For the text-containing cell, return its midpoint in [X, Y] coordinate format. 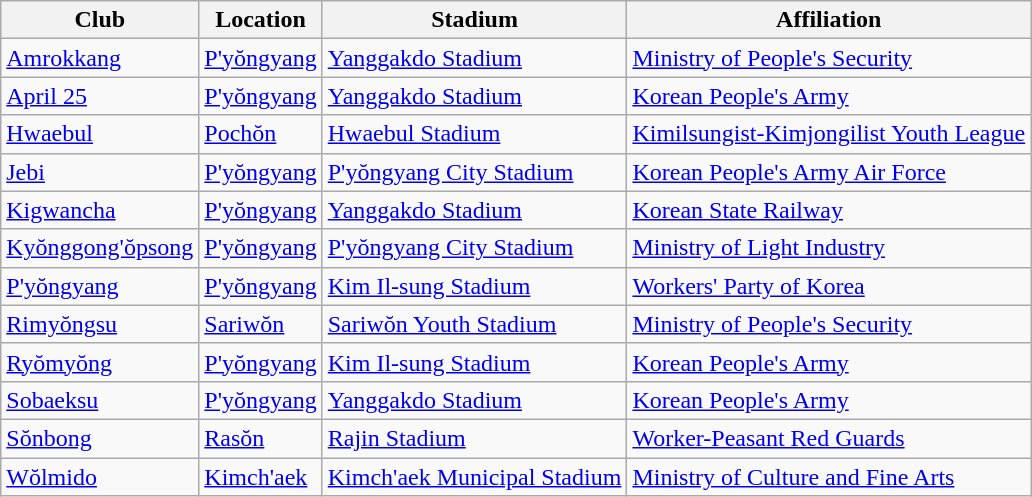
Club [100, 20]
Ministry of Light Industry [829, 248]
Sariwŏn [260, 324]
Hwaebul [100, 134]
Rasŏn [260, 438]
Jebi [100, 172]
Stadium [474, 20]
Kigwancha [100, 210]
Rajin Stadium [474, 438]
Rimyŏngsu [100, 324]
Location [260, 20]
Wŏlmido [100, 477]
Kimilsungist-Kimjongilist Youth League [829, 134]
Korean State Railway [829, 210]
Sobaeksu [100, 400]
Sŏnbong [100, 438]
Ministry of Culture and Fine Arts [829, 477]
Kimch'aek [260, 477]
Amrokkang [100, 58]
Worker-Peasant Red Guards [829, 438]
Pochŏn [260, 134]
Kyŏnggong'ŏpsong [100, 248]
Sariwŏn Youth Stadium [474, 324]
Affiliation [829, 20]
Hwaebul Stadium [474, 134]
Kimch'aek Municipal Stadium [474, 477]
Korean People's Army Air Force [829, 172]
April 25 [100, 96]
Workers' Party of Korea [829, 286]
Ryŏmyŏng [100, 362]
